Find where the given text appears and provide that cell's center as [x, y] coordinate. 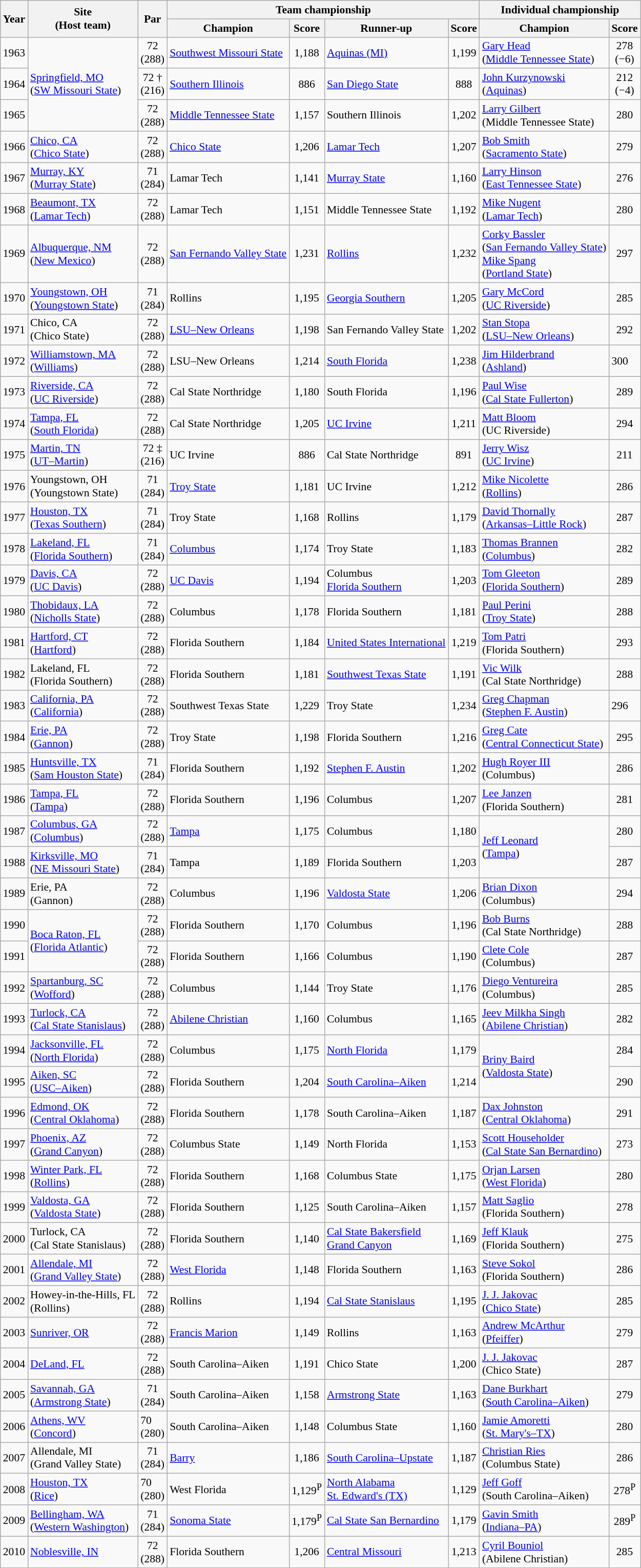
278(−6) [624, 52]
278 [624, 1207]
Houston, TX(Rice) [83, 1489]
1971 [14, 329]
Bob Smith(Sacramento State) [544, 147]
Murray State [386, 178]
295 [624, 737]
Cal State San Bernardino [386, 1521]
Boca Raton, FL(Florida Atlantic) [83, 941]
289P [624, 1521]
Greg Cate(Central Connecticut State) [544, 737]
Gary McCord(UC Riverside) [544, 298]
Abilene Christian [228, 1019]
273 [624, 1144]
278P [624, 1489]
1981 [14, 643]
Dax Johnston(Central Oklahoma) [544, 1114]
Huntsville, TX(Sam Houston State) [83, 768]
1,166 [306, 957]
Cyril Bouniol(Abilene Christian) [544, 1552]
1,188 [306, 52]
1986 [14, 800]
Corky Bassler(San Fernando Valley State)Mike Spang(Portland State) [544, 254]
2007 [14, 1458]
276 [624, 178]
1999 [14, 1207]
Larry Gilbert(Middle Tennessee State) [544, 116]
Mike Nicolette(Rollins) [544, 486]
Brian Dixon(Columbus) [544, 894]
281 [624, 800]
1,183 [464, 549]
Cal State Stanislaus [386, 1301]
Tampa, FL(South Florida) [83, 424]
2004 [14, 1364]
1,219 [464, 643]
Matt Saglio(Florida Southern) [544, 1207]
1965 [14, 116]
Sonoma State [228, 1521]
Greg Chapman(Stephen F. Austin) [544, 706]
Aquinas (MI) [386, 52]
1,199 [464, 52]
Tom Patri(Florida Southern) [544, 643]
1976 [14, 486]
1992 [14, 988]
1,158 [306, 1396]
San Diego State [386, 84]
Francis Marion [228, 1332]
Winter Park, FL(Rollins) [83, 1176]
Vic Wilk(Cal State Northridge) [544, 675]
Armstrong State [386, 1396]
Spartanburg, SC(Wofford) [83, 988]
Individual championship [560, 10]
1,234 [464, 706]
1973 [14, 393]
John Kurzynowski(Aquinas) [544, 84]
Athens, WV(Concord) [83, 1426]
Savannah, GA(Armstrong State) [83, 1396]
Murray, KY(Murray State) [83, 178]
1998 [14, 1176]
Larry Hinson(East Tennessee State) [544, 178]
1,176 [464, 988]
UC Davis [228, 580]
2000 [14, 1239]
Lee Janzen(Florida Southern) [544, 800]
293 [624, 643]
North AlabamaSt. Edward's (TX) [386, 1489]
1977 [14, 518]
1,216 [464, 737]
891 [464, 455]
Jacksonville, FL(North Florida) [83, 1050]
2008 [14, 1489]
1997 [14, 1144]
Jim Hilderbrand(Ashland) [544, 361]
2009 [14, 1521]
1964 [14, 84]
Jamie Amoretti(St. Mary's–TX) [544, 1426]
Southwest Missouri State [228, 52]
212(−4) [624, 84]
1,151 [306, 209]
1982 [14, 675]
1987 [14, 831]
1990 [14, 925]
Cal State BakersfieldGrand Canyon [386, 1239]
1,169 [464, 1239]
Jeff Goff(South Carolina–Aiken) [544, 1489]
1978 [14, 549]
290 [624, 1082]
Houston, TX(Texas Southern) [83, 518]
Runner-up [386, 28]
1970 [14, 298]
1984 [14, 737]
Christian Ries(Columbus State) [544, 1458]
1974 [14, 424]
1,129 [464, 1489]
1975 [14, 455]
1,153 [464, 1144]
1,170 [306, 925]
1,229 [306, 706]
1,238 [464, 361]
284 [624, 1050]
Thobidaux, LA(Nicholls State) [83, 612]
1,144 [306, 988]
Martin, TN(UT–Martin) [83, 455]
1,174 [306, 549]
72 ‡(216) [153, 455]
Dane Burkhart(South Carolina–Aiken) [544, 1396]
2005 [14, 1396]
Columbus, GA(Columbus) [83, 831]
1980 [14, 612]
Year [14, 18]
David Thornally(Arkansas–Little Rock) [544, 518]
2001 [14, 1270]
Noblesville, IN [83, 1552]
72 †(216) [153, 84]
2003 [14, 1332]
Central Missouri [386, 1552]
300 [624, 361]
888 [464, 84]
292 [624, 329]
Phoenix, AZ(Grand Canyon) [83, 1144]
DeLand, FL [83, 1364]
1,179P [306, 1521]
Clete Cole(Columbus) [544, 957]
2002 [14, 1301]
Sunriver, OR [83, 1332]
Stan Stopa(LSU–New Orleans) [544, 329]
1968 [14, 209]
2010 [14, 1552]
1979 [14, 580]
Site(Host team) [83, 18]
1,165 [464, 1019]
Georgia Southern [386, 298]
1,141 [306, 178]
296 [624, 706]
Orjan Larsen(West Florida) [544, 1176]
1996 [14, 1114]
Gary Head(Middle Tennessee State) [544, 52]
Thomas Brannen(Columbus) [544, 549]
Diego Ventureira(Columbus) [544, 988]
1993 [14, 1019]
Tampa, FL(Tampa) [83, 800]
Mike Nugent(Lamar Tech) [544, 209]
Riverside, CA(UC Riverside) [83, 393]
United States International [386, 643]
Jeff Leonard(Tampa) [544, 847]
Kirksville, MO(NE Missouri State) [83, 862]
Aiken, SC(USC–Aiken) [83, 1082]
1966 [14, 147]
Jeff Klauk(Florida Southern) [544, 1239]
Scott Householder(Cal State San Bernardino) [544, 1144]
1989 [14, 894]
1,186 [306, 1458]
Team championship [323, 10]
Bob Burns(Cal State Northridge) [544, 925]
Par [153, 18]
1,125 [306, 1207]
1,140 [306, 1239]
Hartford, CT(Hartford) [83, 643]
Gavin Smith(Indiana–PA) [544, 1521]
1991 [14, 957]
Briny Baird(Valdosta State) [544, 1066]
1,232 [464, 254]
1,212 [464, 486]
Williamstown, MA(Williams) [83, 361]
1963 [14, 52]
1988 [14, 862]
Steve Sokol(Florida Southern) [544, 1270]
297 [624, 254]
Springfield, MO(SW Missouri State) [83, 84]
Paul Wise(Cal State Fullerton) [544, 393]
1,200 [464, 1364]
Valdosta, GA(Valdosta State) [83, 1207]
Stephen F. Austin [386, 768]
Jerry Wisz(UC Irvine) [544, 455]
211 [624, 455]
1967 [14, 178]
1,184 [306, 643]
Valdosta State [386, 894]
1969 [14, 254]
1994 [14, 1050]
Bellingham, WA(Western Washington) [83, 1521]
1,231 [306, 254]
Albuquerque, NM(New Mexico) [83, 254]
Paul Perini(Troy State) [544, 612]
2006 [14, 1426]
South Carolina–Upstate [386, 1458]
Andrew McArthur(Pfeiffer) [544, 1332]
275 [624, 1239]
Tom Gleeton(Florida Southern) [544, 580]
1995 [14, 1082]
1,189 [306, 862]
ColumbusFlorida Southern [386, 580]
1972 [14, 361]
1,213 [464, 1552]
Matt Bloom(UC Riverside) [544, 424]
1985 [14, 768]
1,129P [306, 1489]
1,190 [464, 957]
Davis, CA(UC Davis) [83, 580]
Barry [228, 1458]
1,204 [306, 1082]
Edmond, OK(Central Oklahoma) [83, 1114]
California, PA(California) [83, 706]
1,211 [464, 424]
1983 [14, 706]
291 [624, 1114]
Jeev Milkha Singh(Abilene Christian) [544, 1019]
Beaumont, TX(Lamar Tech) [83, 209]
Howey-in-the-Hills, FL(Rollins) [83, 1301]
Hugh Royer III(Columbus) [544, 768]
